Return (X, Y) of the center of cell containing provided text 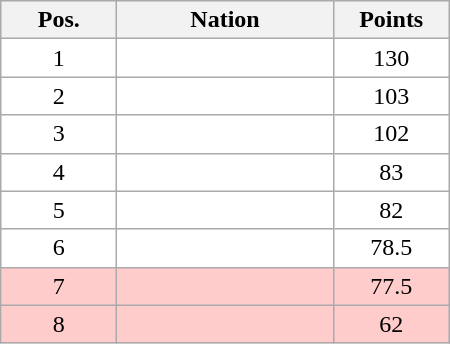
1 (59, 58)
4 (59, 172)
82 (391, 210)
5 (59, 210)
Pos. (59, 20)
102 (391, 134)
8 (59, 324)
78.5 (391, 248)
7 (59, 286)
Nation (225, 20)
103 (391, 96)
62 (391, 324)
83 (391, 172)
130 (391, 58)
6 (59, 248)
2 (59, 96)
77.5 (391, 286)
3 (59, 134)
Points (391, 20)
